Find where the given text appears and provide that cell's center as [X, Y] coordinate. 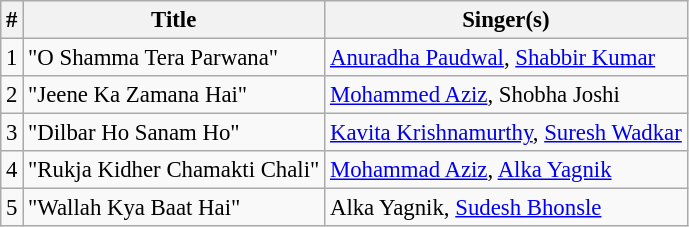
Mohammad Aziz, Alka Yagnik [506, 170]
Alka Yagnik, Sudesh Bhonsle [506, 208]
2 [12, 95]
Singer(s) [506, 20]
Title [174, 20]
Anuradha Paudwal, Shabbir Kumar [506, 58]
# [12, 20]
"Dilbar Ho Sanam Ho" [174, 133]
"Rukja Kidher Chamakti Chali" [174, 170]
1 [12, 58]
5 [12, 208]
Mohammed Aziz, Shobha Joshi [506, 95]
3 [12, 133]
"Jeene Ka Zamana Hai" [174, 95]
"Wallah Kya Baat Hai" [174, 208]
Kavita Krishnamurthy, Suresh Wadkar [506, 133]
4 [12, 170]
"O Shamma Tera Parwana" [174, 58]
